Provide the [x, y] coordinate of the cell's center where the given text is located.  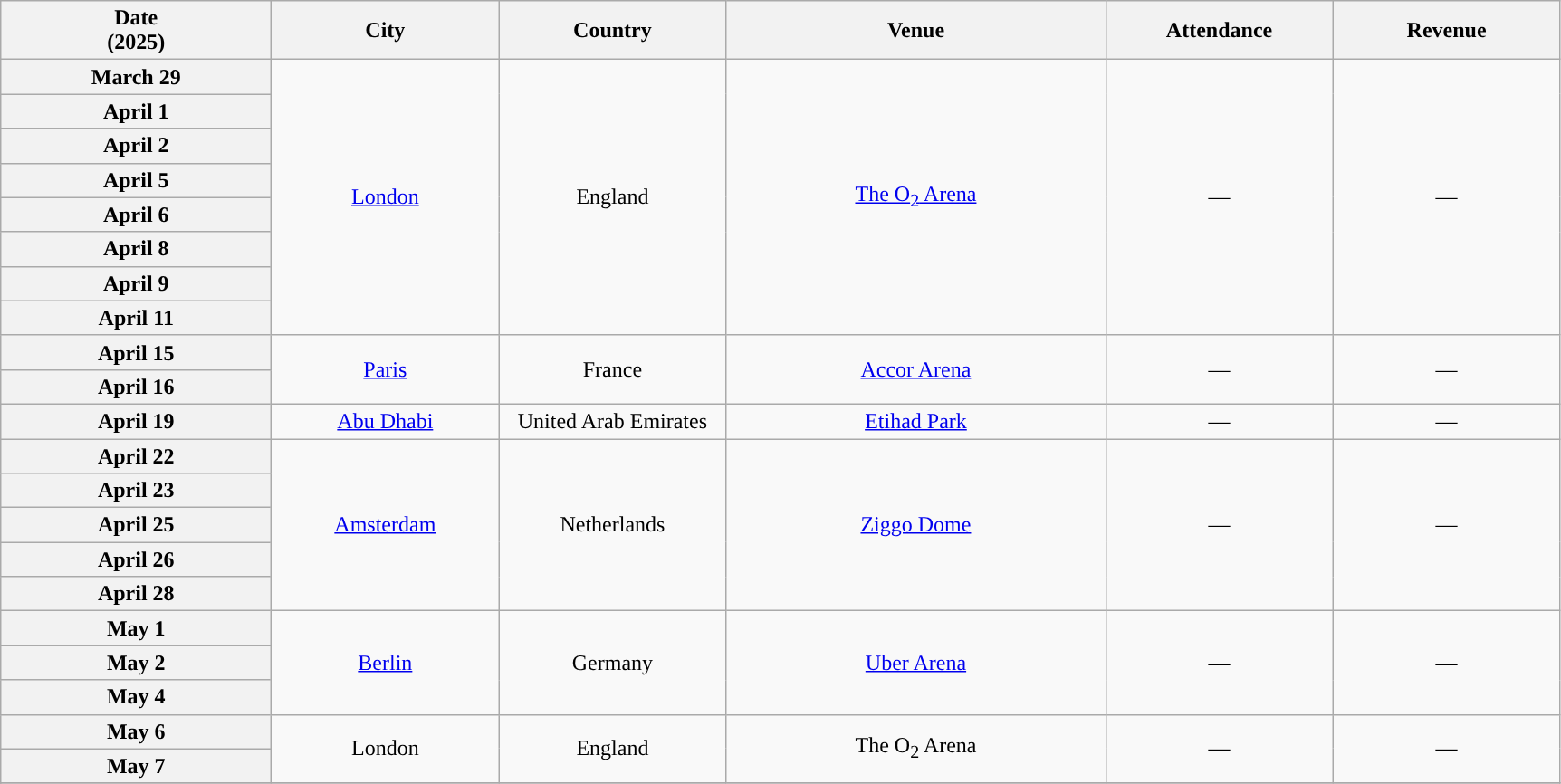
Netherlands [612, 524]
May 2 [136, 663]
May 6 [136, 731]
May 7 [136, 766]
Date(2025) [136, 31]
April 1 [136, 111]
Berlin [386, 663]
Venue [916, 31]
Country [612, 31]
April 9 [136, 283]
April 28 [136, 594]
April 25 [136, 525]
France [612, 369]
Uber Arena [916, 663]
March 29 [136, 77]
Etihad Park [916, 421]
Accor Arena [916, 369]
April 5 [136, 180]
Ziggo Dome [916, 524]
Paris [386, 369]
April 16 [136, 387]
May 4 [136, 697]
April 11 [136, 318]
April 26 [136, 559]
April 2 [136, 146]
April 8 [136, 249]
Revenue [1447, 31]
Amsterdam [386, 524]
May 1 [136, 628]
Abu Dhabi [386, 421]
April 23 [136, 491]
April 6 [136, 215]
April 22 [136, 455]
City [386, 31]
April 19 [136, 421]
April 15 [136, 352]
Germany [612, 663]
Attendance [1219, 31]
United Arab Emirates [612, 421]
